For the text-containing cell, return its midpoint in [x, y] coordinate format. 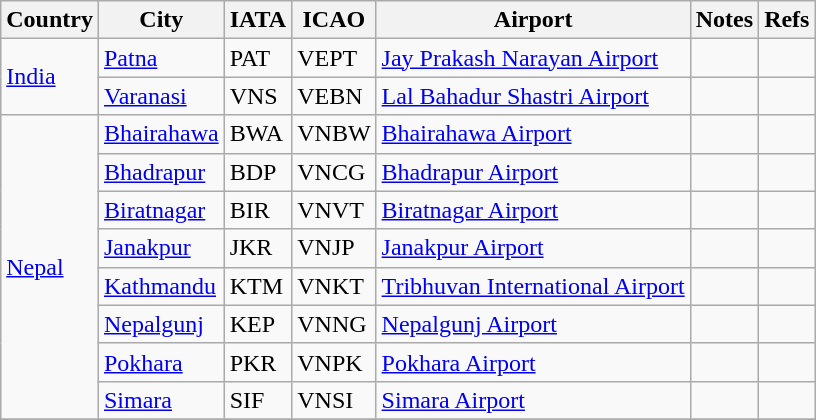
VNPK [334, 362]
Janakpur Airport [533, 248]
ICAO [334, 20]
India [50, 77]
BDP [258, 172]
VNNG [334, 324]
Pokhara [161, 362]
City [161, 20]
Refs [787, 20]
Bhadrapur [161, 172]
VNKT [334, 286]
Airport [533, 20]
Biratnagar [161, 210]
PKR [258, 362]
Bhairahawa [161, 134]
Notes [724, 20]
Pokhara Airport [533, 362]
BIR [258, 210]
Janakpur [161, 248]
Kathmandu [161, 286]
JKR [258, 248]
VNVT [334, 210]
Varanasi [161, 96]
BWA [258, 134]
VNJP [334, 248]
Nepalgunj [161, 324]
VEPT [334, 58]
Bhairahawa Airport [533, 134]
Tribhuvan International Airport [533, 286]
VNSI [334, 400]
Lal Bahadur Shastri Airport [533, 96]
KEP [258, 324]
Country [50, 20]
Nepal [50, 267]
VEBN [334, 96]
VNS [258, 96]
VNCG [334, 172]
Nepalgunj Airport [533, 324]
Patna [161, 58]
VNBW [334, 134]
KTM [258, 286]
Simara Airport [533, 400]
Biratnagar Airport [533, 210]
Jay Prakash Narayan Airport [533, 58]
Bhadrapur Airport [533, 172]
SIF [258, 400]
IATA [258, 20]
PAT [258, 58]
Simara [161, 400]
